Find where the given text appears and provide that cell's center as (X, Y) coordinate. 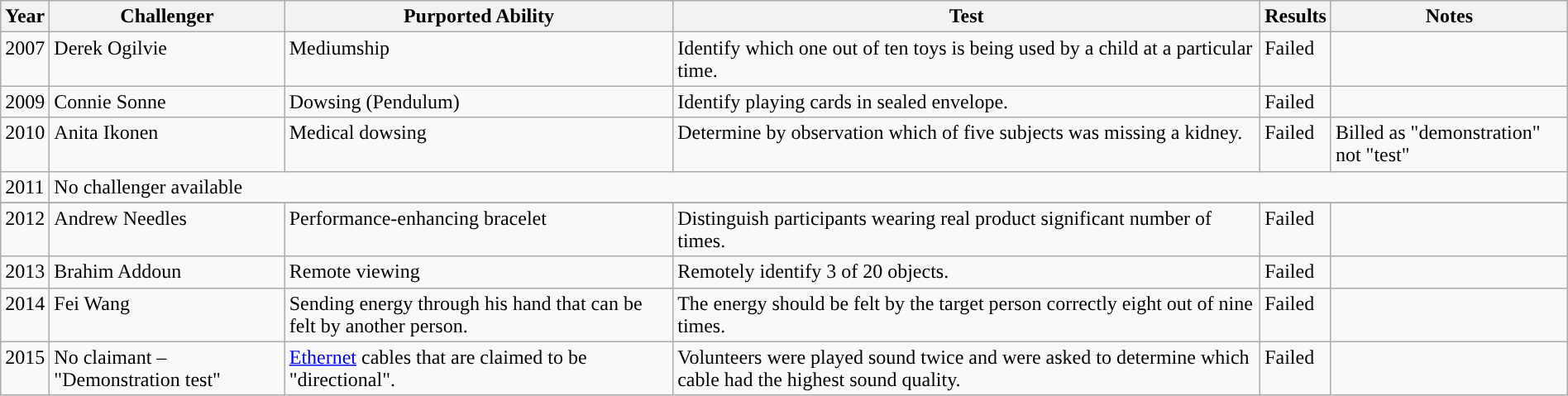
Ethernet cables that are claimed to be "directional". (478, 369)
2013 (25, 272)
2010 (25, 144)
Remote viewing (478, 272)
Distinguish participants wearing real product significant number of times. (967, 230)
Identify which one out of ten toys is being used by a child at a particular time. (967, 60)
Remotely identify 3 of 20 objects. (967, 272)
Identify playing cards in sealed envelope. (967, 102)
2009 (25, 102)
Brahim Addoun (167, 272)
Year (25, 17)
No claimant – "Demonstration test" (167, 369)
Performance-enhancing bracelet (478, 230)
2011 (25, 187)
Challenger (167, 17)
Connie Sonne (167, 102)
Results (1296, 17)
2007 (25, 60)
Anita Ikonen (167, 144)
Test (967, 17)
Volunteers were played sound twice and were asked to determine which cable had the highest sound quality. (967, 369)
Derek Ogilvie (167, 60)
2014 (25, 314)
2012 (25, 230)
Andrew Needles (167, 230)
The energy should be felt by the target person correctly eight out of nine times. (967, 314)
Medical dowsing (478, 144)
Purported Ability (478, 17)
Fei Wang (167, 314)
Notes (1449, 17)
Determine by observation which of five subjects was missing a kidney. (967, 144)
Billed as "demonstration" not "test" (1449, 144)
Dowsing (Pendulum) (478, 102)
No challenger available (809, 187)
2015 (25, 369)
Sending energy through his hand that can be felt by another person. (478, 314)
Mediumship (478, 60)
